Output the (x, y) coordinate of the center of the cell containing the given text.  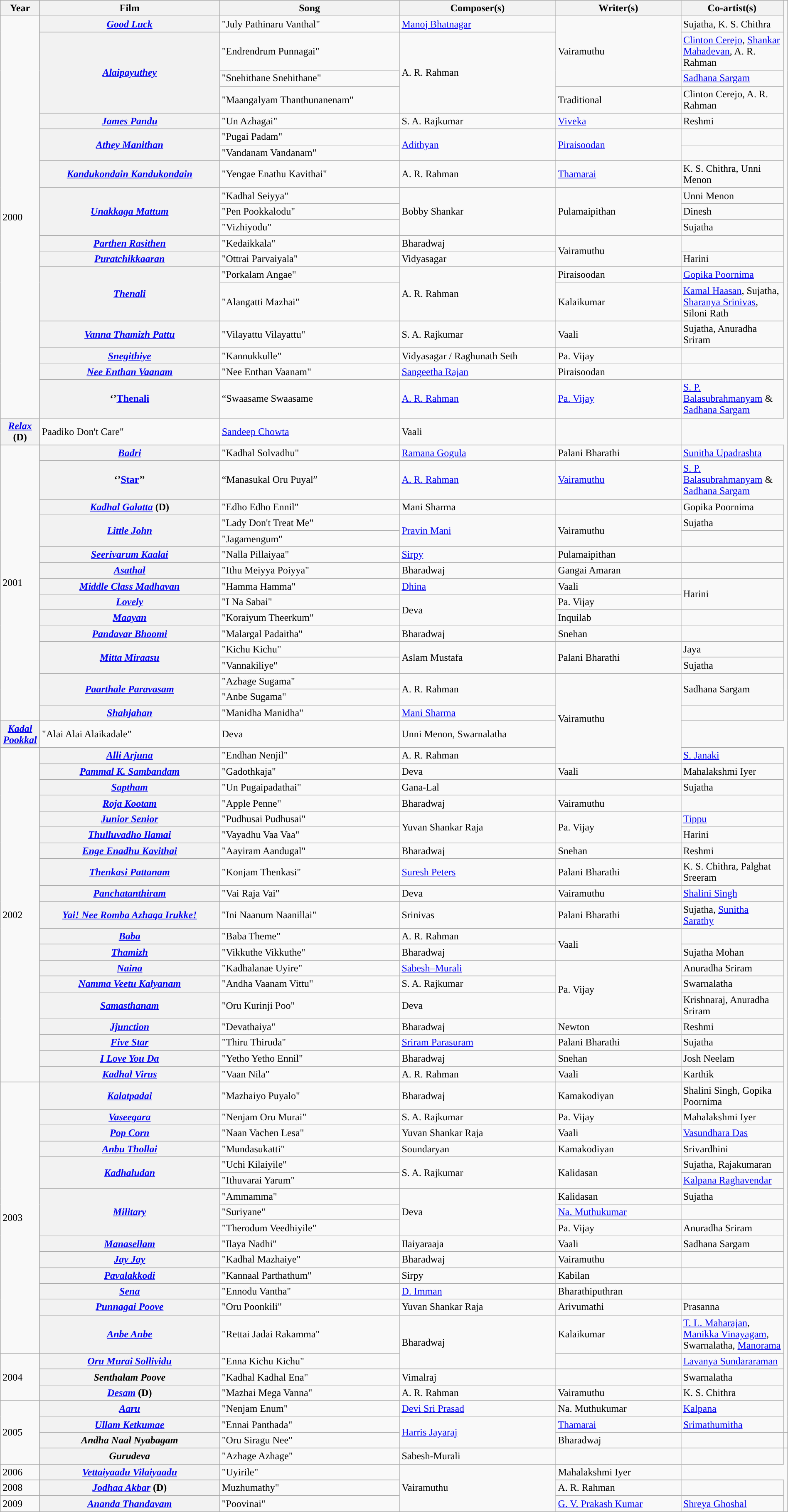
Saptham (130, 787)
Jodhaa Akbar (D) (130, 1488)
G. V. Prakash Kumar (618, 1504)
2003 (20, 1218)
"Ottrai Parvaiyala" (309, 259)
Harris Jayaraj (478, 1432)
Co-artist(s) (732, 8)
Clinton Cerejo, A. R. Rahman (732, 100)
K. S. Chithra, Unni Menon (732, 174)
Parthen Rasithen (130, 243)
Unni Menon, Swarnalatha (478, 734)
Shreya Ghoshal (732, 1504)
Prasanna (732, 1307)
Aslam Mustafa (478, 657)
"Therodum Veedhiyile" (309, 1228)
Alli Arjuna (130, 756)
"Anbe Sugama" (309, 697)
Writer(s) (618, 8)
Suresh Peters (478, 872)
"Pudhusai Pudhusai" (309, 819)
Srinivas (478, 915)
Sena (130, 1291)
"Gadothkaja" (309, 771)
"Koraiyum Theerkum" (309, 618)
Tippu (732, 819)
"Kannukkulle" (309, 356)
Pop Corn (130, 1133)
"Naan Vachen Lesa" (309, 1133)
"Oru Kurinji Poo" (309, 1006)
Aaru (130, 1408)
"Azhage Azhage" (309, 1456)
"Oru Poonkili" (309, 1307)
"Uchi Kilaiyile" (309, 1165)
Thenkasi Pattanam (130, 872)
"Un Azhagai" (309, 121)
"Porkalam Angae" (309, 275)
Ananda Thandavam (130, 1504)
Kamal Haasan, Sujatha, Sharanya Srinivas, Siloni Rath (732, 302)
2006 (20, 1472)
Srivardhini (732, 1149)
“Manasukal Oru Puyal” (309, 480)
Anbu Thollai (130, 1149)
Josh Neelam (732, 1058)
S. Janaki (732, 756)
"Kedaikkala" (309, 243)
Vidyasagar / Raghunath Seth (478, 356)
Vanna Thamizh Pattu (130, 334)
Bobby Shankar (478, 211)
"Mazhaiyo Puyalo" (309, 1095)
"Suriyane" (309, 1212)
"Manidha Manidha" (309, 713)
Paarthale Paravasam (130, 689)
Good Luck (130, 24)
Relax (D) (20, 432)
T. L. Maharajan, Manikka Vinayagam, Swarnalatha, Manorama (732, 1334)
Lavanya Sundararaman (732, 1361)
"Edho Edho Ennil" (309, 507)
Namma Veetu Kalyanam (130, 984)
2004 (20, 1377)
"Ilaya Nadhi" (309, 1244)
"Kadhal Mazhaiye" (309, 1260)
"Lady Don't Treat Me" (309, 523)
"Yetho Yetho Ennil" (309, 1058)
Andha Naal Nyabagam (130, 1440)
Thenali (130, 294)
Vaseegara (130, 1117)
Adithyan (478, 145)
Sujatha, K. S. Chithra (732, 24)
Vimalraj (478, 1377)
"Vandanam Vandanam" (309, 153)
Asathal (130, 570)
"Vannakiliye" (309, 665)
Nee Enthan Vaanam (130, 372)
"Ini Naanum Naanillai" (309, 915)
Sunitha Upadrashta (732, 453)
"Mazhai Mega Vanna" (309, 1393)
Manoj Bhatnagar (478, 24)
"Endrendrum Punnagai" (309, 51)
Shahjahan (130, 713)
James Pandu (130, 121)
Ilaiyaraaja (478, 1244)
"Kadhalanae Uyire" (309, 968)
Military (130, 1212)
Pandavar Bhoomi (130, 634)
Panchatanthiram (130, 894)
Junior Senior (130, 819)
Vettaiyaadu Vilaiyaadu (130, 1472)
"Kadhal Kadhal Ena" (309, 1377)
Song (309, 8)
Composer(s) (478, 8)
"Kichu Kichu" (309, 650)
Oru Murai Sollividu (130, 1361)
"Vai Raja Vai" (309, 894)
Jay Jay (130, 1260)
Vidyasagar (478, 259)
Snegithiye (130, 356)
"Aayiram Aandugal" (309, 850)
"Yengae Enathu Kavithai" (309, 174)
"Thiru Thiruda" (309, 1043)
"Kadhal Solvadhu" (309, 453)
2009 (20, 1504)
"Hamma Hamma" (309, 586)
Alaipayuthey (130, 72)
Gangai Amaran (618, 570)
Soundaryan (478, 1149)
"Mundasukatti" (309, 1149)
I Love You Da (130, 1058)
"Rettai Jadai Rakamma" (309, 1334)
Naina (130, 968)
Five Star (130, 1043)
"Vizhiyodu" (309, 227)
"July Pathinaru Vanthal" (309, 24)
"Un Pugaipadathai" (309, 787)
"Nee Enthan Vaanam" (309, 372)
"Apple Penne" (309, 803)
"Uyirile" (309, 1472)
"Konjam Thenkasi" (309, 872)
Krishnaraj, Anuradha Sriram (732, 1006)
"Vikkuthe Vikkuthe" (309, 952)
2005 (20, 1432)
Sujatha, Rajakumaran (732, 1165)
Ullam Ketkumae (130, 1424)
Kadhal Virus (130, 1074)
Kalpana Raghavendar (732, 1181)
"Ithu Meiyya Poiyya" (309, 570)
D. Imman (478, 1291)
“Swaasame Swaasame (309, 399)
Anbe Anbe (130, 1334)
"Jagamengum" (309, 539)
Viveka (618, 121)
Bharathiputhran (618, 1291)
Kadhal Galatta (D) (130, 507)
Vasundhara Das (732, 1133)
2002 (20, 915)
Paadiko Don't Care" (130, 432)
Maayan (130, 618)
‘’Star’’ (130, 480)
Mitta Miraasu (130, 657)
Senthalam Poove (130, 1377)
"Poovinai" (309, 1504)
Desam (D) (130, 1393)
"Ithuvarai Yarum" (309, 1181)
"Alangatti Mazhai" (309, 302)
Kabilan (618, 1275)
"Devathaiya" (309, 1027)
Thulluvadho Ilamai (130, 835)
K. S. Chithra (732, 1393)
Unakkaga Mattum (130, 211)
Kalatpadai (130, 1095)
Gurudeva (130, 1456)
Jaya (732, 650)
"Nenjam Oru Murai" (309, 1117)
"Enna Kichu Kichu" (309, 1361)
Year (20, 8)
"Nenjam Enum" (309, 1408)
Sujatha, Sunitha Sarathy (732, 915)
"I Na Sabai" (309, 602)
Shalini Singh (732, 894)
Dhina (478, 586)
Sabesh-Murali (478, 1456)
Kadhaludan (130, 1173)
Samasthanam (130, 1006)
Roja Kootam (130, 803)
Manasellam (130, 1244)
Sujatha Mohan (732, 952)
Traditional (618, 100)
Unni Menon (732, 195)
Seerivarum Kaalai (130, 554)
Pammal K. Sambandam (130, 771)
Jjunction (130, 1027)
Sabesh–Murali (478, 968)
Sriram Parasuram (478, 1043)
Inquilab (618, 618)
"Ennai Panthada" (309, 1424)
"Azhage Sugama" (309, 681)
Muzhumathy" (309, 1488)
2000 (20, 217)
Shalini Singh, Gopika Poornima (732, 1095)
Karthik (732, 1074)
"Maangalyam Thanthunanenam" (309, 100)
Pavalakkodi (130, 1275)
Baba (130, 936)
Yai! Nee Romba Azhaga Irukke! (130, 915)
"Pen Pookkalodu" (309, 211)
Sandeep Chowta (309, 432)
"Oru Siragu Nee" (309, 1440)
‘’Thenali (130, 399)
Puratchikkaaran (130, 259)
Little John (130, 531)
Ramana Gogula (478, 453)
"Vaan Nila" (309, 1074)
Kandukondain Kandukondain (130, 174)
Devi Sri Prasad (478, 1408)
Kalpana (732, 1408)
Middle Class Madhavan (130, 586)
Thamizh (130, 952)
2008 (20, 1488)
Badri (130, 453)
"Snehithane Snehithane" (309, 78)
Clinton Cerejo, Shankar Mahadevan, A. R. Rahman (732, 51)
Srimathumitha (732, 1424)
Kadal Pookkal (20, 734)
"Nalla Pillaiyaa" (309, 554)
"Baba Theme" (309, 936)
Dinesh (732, 211)
Film (130, 8)
"Pugai Padam" (309, 137)
Athey Manithan (130, 145)
Lovely (130, 602)
Enge Enadhu Kavithai (130, 850)
"Endhan Nenjil" (309, 756)
Punnagai Poove (130, 1307)
Sujatha, Anuradha Sriram (732, 334)
"Kannaal Parthathum" (309, 1275)
"Ennodu Vantha" (309, 1291)
Sangeetha Rajan (478, 372)
Gana-Lal (478, 787)
"Malargal Padaitha" (309, 634)
Pravin Mani (478, 531)
2001 (20, 583)
"Alai Alai Alaikadale" (130, 734)
Arivumathi (618, 1307)
"Kadhal Seiyya" (309, 195)
"Vayadhu Vaa Vaa" (309, 835)
K. S. Chithra, Palghat Sreeram (732, 872)
"Andha Vaanam Vittu" (309, 984)
"Ammamma" (309, 1196)
Newton (618, 1027)
"Vilayattu Vilayattu" (309, 334)
